Locate the cell with the specified text and output its [x, y] center coordinate. 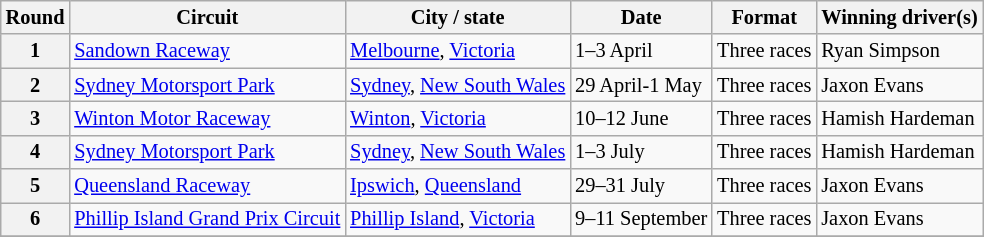
4 [36, 152]
6 [36, 219]
Format [764, 17]
9–11 September [641, 219]
Winton Motor Raceway [207, 118]
Winning driver(s) [899, 17]
2 [36, 85]
5 [36, 186]
Ipswich, Queensland [458, 186]
1–3 April [641, 51]
Winton, Victoria [458, 118]
29 April-1 May [641, 85]
Round [36, 17]
Date [641, 17]
Sandown Raceway [207, 51]
Phillip Island, Victoria [458, 219]
Phillip Island Grand Prix Circuit [207, 219]
10–12 June [641, 118]
1–3 July [641, 152]
Ryan Simpson [899, 51]
1 [36, 51]
3 [36, 118]
Queensland Raceway [207, 186]
29–31 July [641, 186]
Melbourne, Victoria [458, 51]
Circuit [207, 17]
City / state [458, 17]
